Return the [x, y] coordinate for the center point of the cell that contains the specified text.  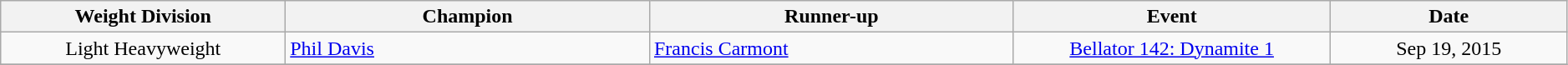
Light Heavyweight [144, 48]
Event [1171, 17]
Francis Carmont [831, 48]
Weight Division [144, 17]
Phil Davis [468, 48]
Date [1449, 17]
Runner-up [831, 17]
Bellator 142: Dynamite 1 [1171, 48]
Champion [468, 17]
Sep 19, 2015 [1449, 48]
